Pinpoint the cell where the given text exists, returning its (x, y) midpoint coordinate. 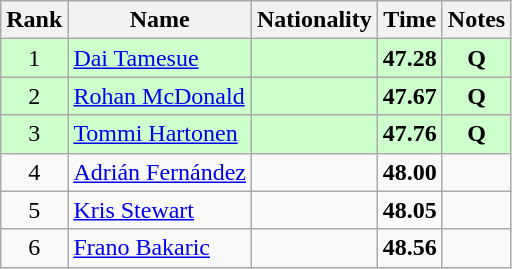
Kris Stewart (160, 210)
Frano Bakaric (160, 248)
47.76 (410, 134)
Rohan McDonald (160, 96)
48.56 (410, 248)
48.05 (410, 210)
4 (34, 172)
48.00 (410, 172)
6 (34, 248)
Time (410, 20)
47.28 (410, 58)
Name (160, 20)
Notes (476, 20)
Dai Tamesue (160, 58)
Adrián Fernández (160, 172)
2 (34, 96)
Nationality (315, 20)
3 (34, 134)
Rank (34, 20)
5 (34, 210)
1 (34, 58)
47.67 (410, 96)
Tommi Hartonen (160, 134)
